For the text-containing cell, return its midpoint in [X, Y] coordinate format. 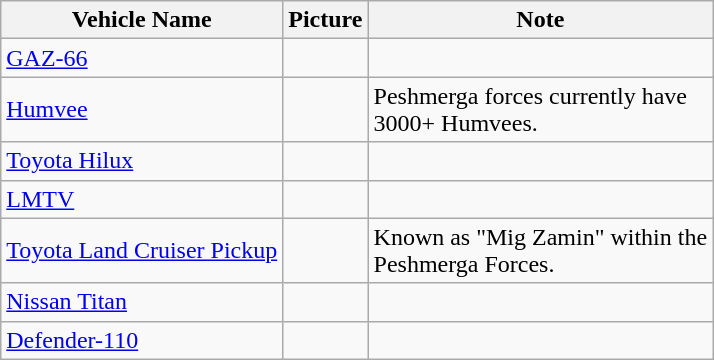
Note [540, 20]
Vehicle Name [142, 20]
GAZ-66 [142, 58]
Peshmerga forces currently have3000+ Humvees. [540, 110]
Toyota Hilux [142, 161]
Toyota Land Cruiser Pickup [142, 250]
Known as "Mig Zamin" within thePeshmerga Forces. [540, 250]
Defender-110 [142, 340]
Picture [326, 20]
Nissan Titan [142, 302]
Humvee [142, 110]
LMTV [142, 199]
